Pinpoint the cell where the given text exists, returning its (x, y) midpoint coordinate. 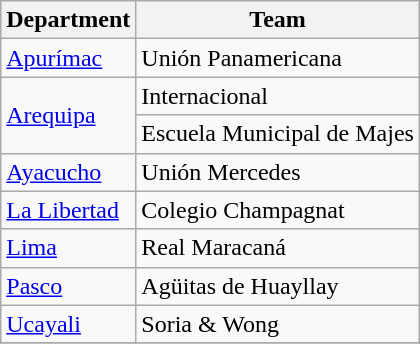
Unión Mercedes (278, 172)
Real Maracaná (278, 248)
La Libertad (68, 210)
Escuela Municipal de Majes (278, 134)
Ayacucho (68, 172)
Internacional (278, 96)
Lima (68, 248)
Team (278, 20)
Department (68, 20)
Ucayali (68, 324)
Arequipa (68, 115)
Apurímac (68, 58)
Agüitas de Huayllay (278, 286)
Colegio Champagnat (278, 210)
Soria & Wong (278, 324)
Pasco (68, 286)
Unión Panamericana (278, 58)
